Pinpoint the cell where the given text exists, returning its [X, Y] midpoint coordinate. 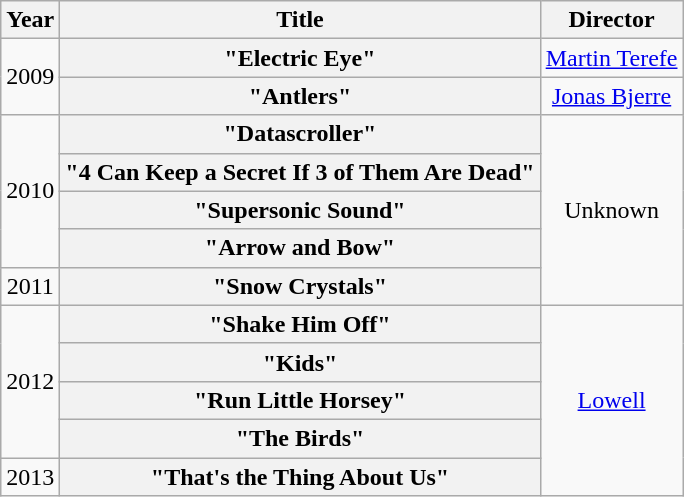
"The Birds" [300, 438]
Unknown [612, 210]
"Arrow and Bow" [300, 248]
2011 [30, 286]
Lowell [612, 400]
"Shake Him Off" [300, 324]
"Datascroller" [300, 134]
Jonas Bjerre [612, 96]
Martin Terefe [612, 58]
2013 [30, 477]
"Supersonic Sound" [300, 210]
"That's the Thing About Us" [300, 477]
Year [30, 20]
"Electric Eye" [300, 58]
"Antlers" [300, 96]
2009 [30, 77]
"4 Can Keep a Secret If 3 of Them Are Dead" [300, 172]
"Kids" [300, 362]
Title [300, 20]
"Snow Crystals" [300, 286]
"Run Little Horsey" [300, 400]
Director [612, 20]
2010 [30, 191]
2012 [30, 381]
